Provide the (X, Y) coordinate of the cell's center where the given text is located.  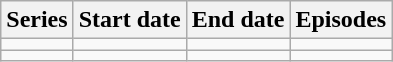
End date (238, 20)
Series (37, 20)
Episodes (341, 20)
Start date (130, 20)
